Extract the (X, Y) coordinate from the center of the cell holding the provided text.  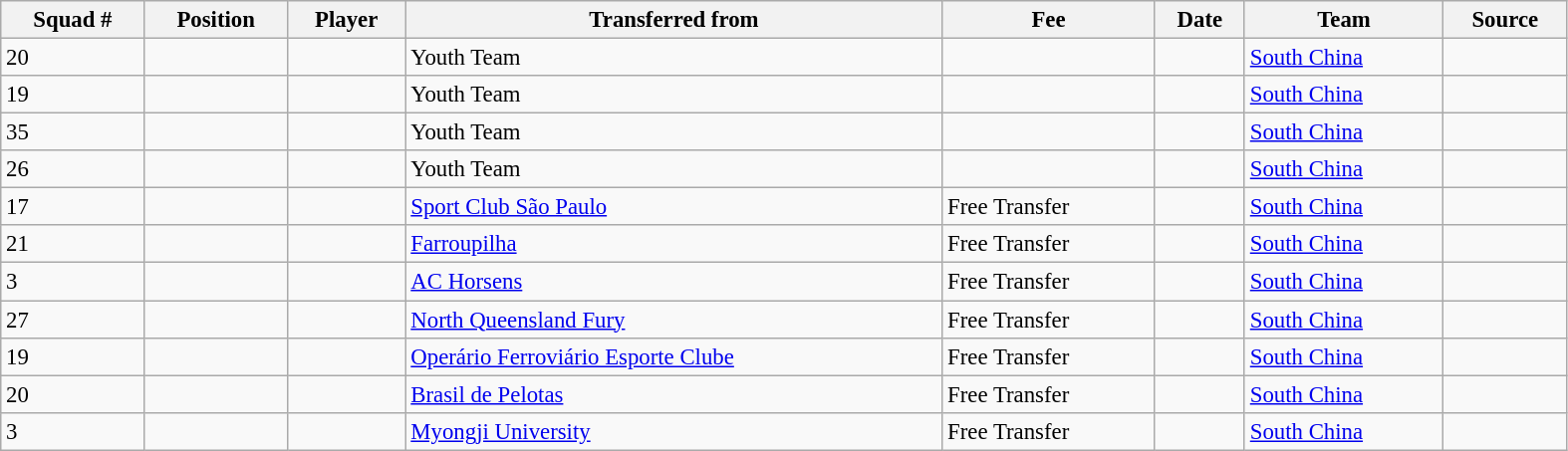
Source (1505, 20)
17 (73, 207)
Date (1199, 20)
35 (73, 132)
AC Horsens (673, 282)
21 (73, 244)
26 (73, 169)
Team (1343, 20)
Position (215, 20)
Sport Club São Paulo (673, 207)
Player (347, 20)
Fee (1048, 20)
27 (73, 320)
Squad # (73, 20)
Transferred from (673, 20)
Myongji University (673, 431)
Brasil de Pelotas (673, 394)
Operário Ferroviário Esporte Clube (673, 356)
North Queensland Fury (673, 320)
Farroupilha (673, 244)
